Detect which cell encompasses the target text, then output its (X, Y) center coordinate. 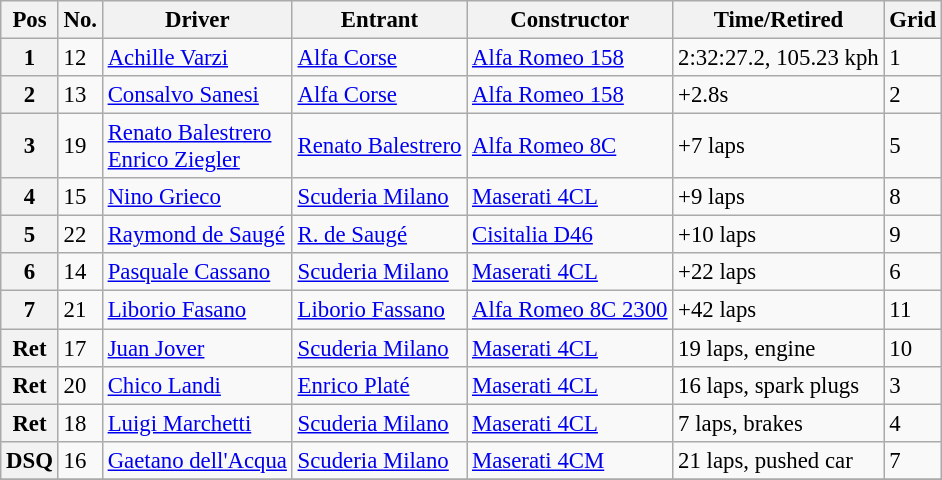
21 (80, 310)
Grid (912, 20)
Entrant (379, 20)
11 (912, 310)
19 laps, engine (778, 348)
Alfa Romeo 8C (570, 146)
16 laps, spark plugs (778, 385)
Cisitalia D46 (570, 235)
Enrico Platé (379, 385)
14 (80, 273)
+42 laps (778, 310)
R. de Saugé (379, 235)
7 laps, brakes (778, 423)
16 (80, 460)
Consalvo Sanesi (197, 95)
DSQ (30, 460)
Time/Retired (778, 20)
Achille Varzi (197, 58)
Liborio Fassano (379, 310)
No. (80, 20)
Juan Jover (197, 348)
Pasquale Cassano (197, 273)
20 (80, 385)
19 (80, 146)
15 (80, 197)
+9 laps (778, 197)
8 (912, 197)
18 (80, 423)
13 (80, 95)
Constructor (570, 20)
9 (912, 235)
Raymond de Saugé (197, 235)
Luigi Marchetti (197, 423)
+2.8s (778, 95)
2:32:27.2, 105.23 kph (778, 58)
+7 laps (778, 146)
+22 laps (778, 273)
17 (80, 348)
Pos (30, 20)
Renato Balestrero Enrico Ziegler (197, 146)
21 laps, pushed car (778, 460)
Driver (197, 20)
Liborio Fasano (197, 310)
Nino Grieco (197, 197)
22 (80, 235)
Gaetano dell'Acqua (197, 460)
12 (80, 58)
Maserati 4CM (570, 460)
Alfa Romeo 8C 2300 (570, 310)
+10 laps (778, 235)
Chico Landi (197, 385)
10 (912, 348)
Renato Balestrero (379, 146)
